Locate the cell with the specified text and output its [X, Y] center coordinate. 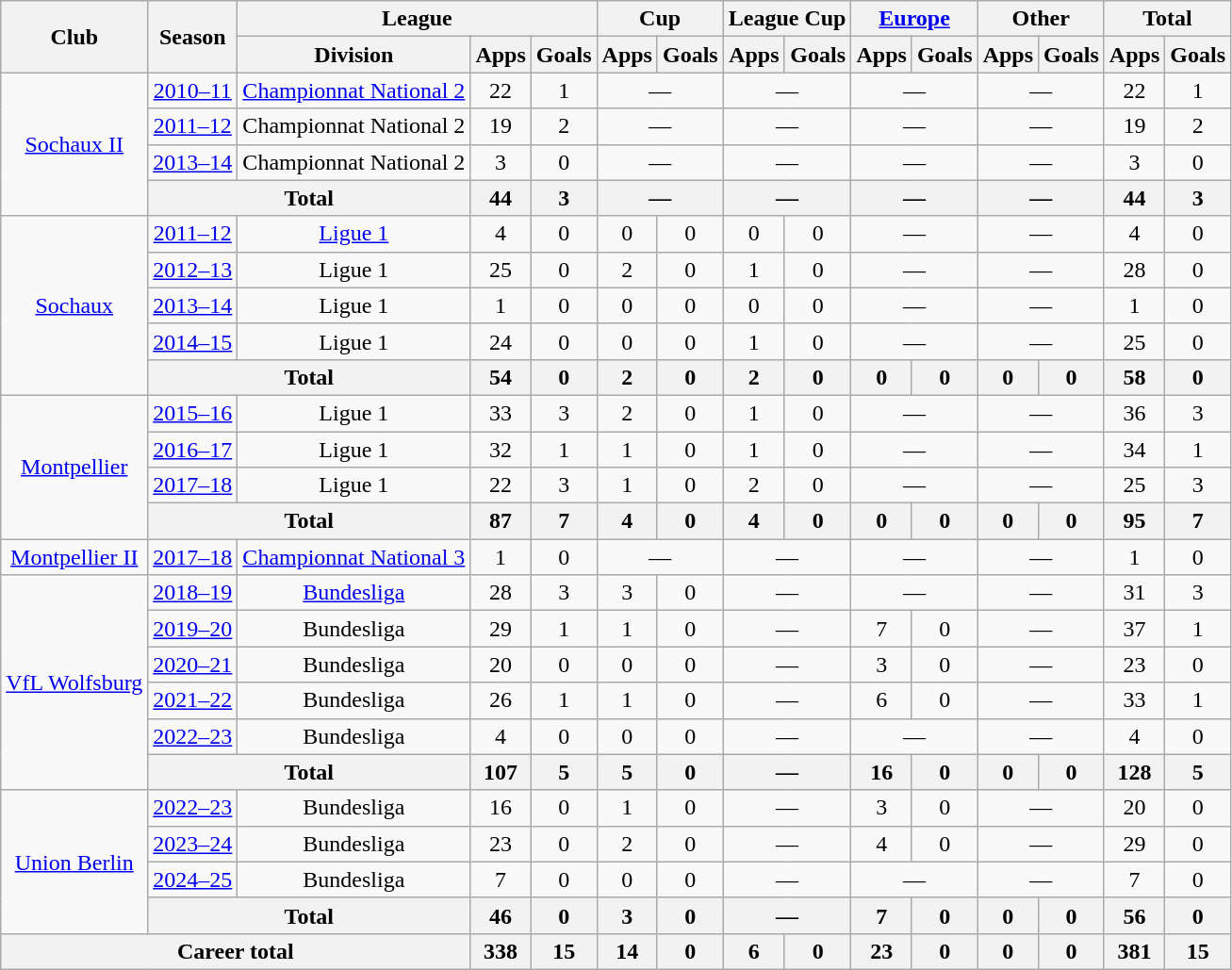
24 [501, 341]
Club [74, 37]
Montpellier [74, 467]
54 [501, 377]
58 [1134, 377]
League [417, 19]
2021–22 [192, 700]
Division [354, 55]
Cup [660, 19]
Season [192, 37]
2015–16 [192, 413]
107 [501, 772]
14 [627, 951]
2010–11 [192, 90]
Union Berlin [74, 862]
Sochaux [74, 305]
128 [1134, 772]
Championnat National 3 [354, 557]
Sochaux II [74, 144]
2020–21 [192, 665]
46 [501, 915]
2014–15 [192, 341]
VfL Wolfsburg [74, 682]
95 [1134, 521]
56 [1134, 915]
Career total [236, 951]
2012–13 [192, 270]
34 [1134, 450]
League Cup [787, 19]
Europe [914, 19]
87 [501, 521]
338 [501, 951]
2016–17 [192, 450]
36 [1134, 413]
2023–24 [192, 844]
2018–19 [192, 593]
2024–25 [192, 880]
26 [501, 700]
31 [1134, 593]
Other [1041, 19]
381 [1134, 951]
37 [1134, 629]
Montpellier II [74, 557]
2019–20 [192, 629]
32 [501, 450]
